Provide the [x, y] coordinate of the cell's center where the given text is located.  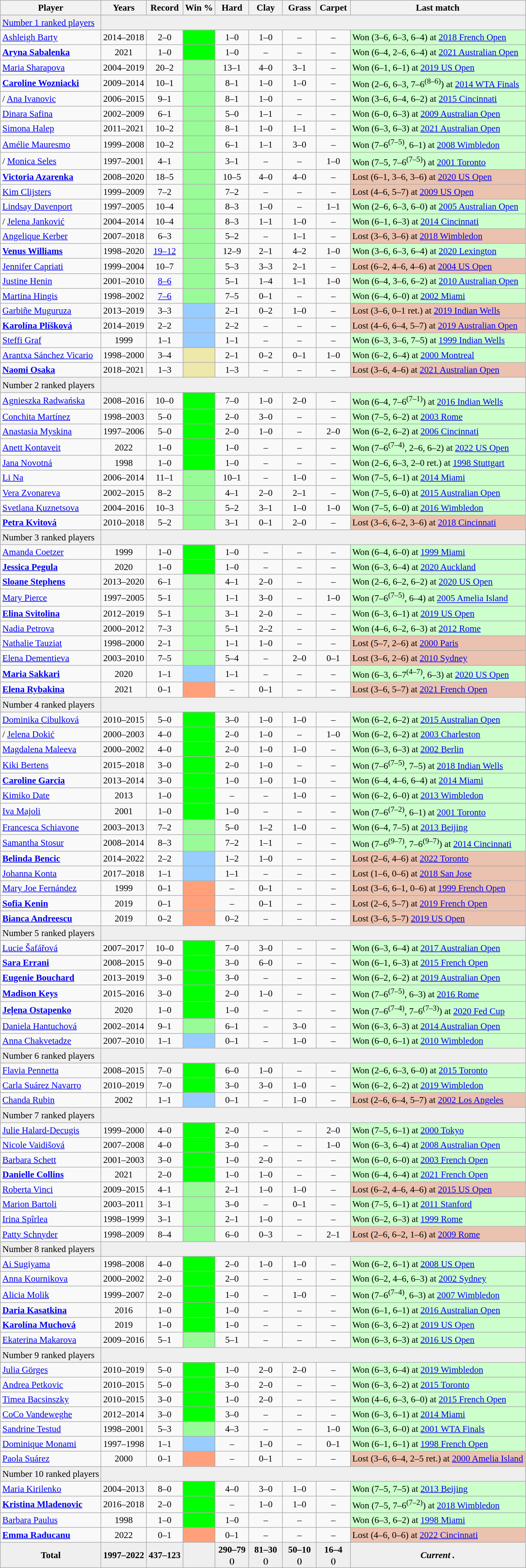
/ Jelena Janković [51, 222]
2001–2003 [123, 1160]
Won (6–2, 6–0) at 2013 Wimbledon [438, 796]
2003–2013 [123, 827]
Won (6–4, 7–5) at 2013 Beijing [438, 827]
Lost (3–6, 5–7) at 2021 French Open [438, 690]
Lost (2–6, 4–6) at 2022 Toronto [438, 859]
2002–2014 [123, 1026]
Anastasia Myskina [51, 432]
2014–2022 [123, 859]
2003–2010 [123, 658]
Lost (6–2, 4–6, 4–6) at 2004 US Open [438, 266]
Paola Suárez [51, 1459]
Won (6–3, 6–1) at 2014 Miami [438, 1415]
Won (2–6, 6–3, 6–0) at 2015 Toronto [438, 1071]
Won (2–6, 6–3, 6–0) at 2005 Australian Open [438, 207]
Won (6–4, 4–6, 6–4) at 2014 Miami [438, 781]
19–12 [165, 251]
Kiki Bertens [51, 765]
Won (7–5, 6–1) at 2000 Tokyo [438, 1130]
Won (6–2, 6–2) at 2019 Wimbledon [438, 1086]
Won (4–6, 6–3, 6–0) at 2015 French Open [438, 1400]
Won (6–1, 6–1) at 2016 Australian Open [438, 1310]
2010–2018 [123, 523]
2004–2016 [123, 508]
Steffi Graf [51, 340]
Won (6–2, 6–3) at 1999 Rome [438, 1219]
Won (6–3, 6–3) at 2014 Australian Open [438, 1026]
Victoria Azarenka [51, 177]
Won (6–3, 6–3) at 2002 Berlin [438, 749]
2018–2021 [123, 370]
Years [123, 8]
Won (6–3, 3–6, 7–5) at 1999 Indian Wells [438, 340]
Record [165, 8]
2006–2014 [123, 478]
Sloane Stephens [51, 582]
1998–1999 [123, 1219]
Li Na [51, 478]
8–6 [165, 281]
Won (6–2, 6–2) at 2019 Australian Open [438, 978]
/ Jelena Dokić [51, 734]
Won (6–2, 6–4) at 2000 Montreal [438, 355]
Won (7–5, 6–0) at 2015 Australian Open [438, 493]
Won (7–5, 6–2) at 2003 Rome [438, 417]
2007–2008 [123, 1145]
Dinara Safina [51, 114]
Win % [199, 8]
7–6 [165, 296]
Won (6–3, 6–4) at 2017 Australian Open [438, 948]
2007–2017 [123, 948]
11–1 [165, 478]
Lost (4–6, 5–7) at 2009 US Open [438, 192]
Kristina Mladenovic [51, 1504]
Won (6–1, 6–3) at 2014 Cincinnati [438, 222]
Kimiko Date [51, 796]
Justine Henin [51, 281]
Won (6–2, 6–2) at 2003 Charleston [438, 734]
Hard [232, 8]
2009–2016 [123, 1340]
2001–2010 [123, 281]
2015–2016 [123, 993]
Anett Kontaveit [51, 447]
Francesca Schiavone [51, 827]
Won (6–2, 6–2) at 2015 Australian Open [438, 720]
1998–2002 [123, 296]
Caroline Wozniacki [51, 83]
2009–2014 [123, 83]
Ai Sugiyama [51, 1264]
Sandrine Testud [51, 1429]
Nadia Petrova [51, 628]
2000–2012 [123, 628]
Won (7–6(7–4), 7–6(7–3)) at 2020 Fed Cup [438, 1010]
2000–2003 [123, 734]
8–4 [165, 1234]
Won (7–5, 6–1) at 2011 Stanford [438, 1204]
2017–2018 [123, 874]
Number 2 ranked players [51, 385]
Won (7–6(7–4), 6–3) at 2007 Wimbledon [438, 1295]
Lucie Šafářová [51, 948]
Number 3 ranked players [51, 537]
4–2 [300, 251]
Won (6–0, 6–3) at 2009 Australian Open [438, 114]
1997–1998 [123, 1444]
Won (7–6(7–5), 6–3) at 2016 Rome [438, 993]
Nathalie Tauziat [51, 643]
Number 10 ranked players [51, 1474]
0–3 [266, 1234]
2008–2014 [123, 843]
Elena Dementieva [51, 658]
Bianca Andreescu [51, 918]
Won (6–1, 6–1) at 1998 French Open [438, 1444]
Won (4–6, 6–2, 6–3) at 2012 Rome [438, 628]
Lost (3–6, 3–6) at 2018 Wimbledon [438, 236]
Won (6–4, 6–4) at 2021 French Open [438, 1175]
Carla Suárez Navarro [51, 1086]
Won (6–1, 6–3) at 2015 French Open [438, 963]
Lost (6–2, 4–6, 4–6) at 2015 US Open [438, 1190]
1998–2009 [123, 1234]
10–5 [232, 177]
10–3 [165, 508]
Madison Keys [51, 993]
Jana Novotná [51, 463]
2000 [123, 1459]
Agnieszka Radwańska [51, 401]
2015–2018 [123, 765]
2012–2019 [123, 614]
Eugenie Bouchard [51, 978]
Simona Halep [51, 129]
Karolína Plíšková [51, 326]
Vera Zvonareva [51, 493]
Won (3–6, 6–3, 6–4) at 2020 Lexington [438, 251]
Barbara Schett [51, 1160]
Dominique Monami [51, 1444]
6–3 [165, 236]
Martina Hingis [51, 296]
Won (2–6, 6–2, 6–2) at 2020 US Open [438, 582]
Number 7 ranked players [51, 1115]
2008–2020 [123, 177]
Lost (3–6, 2–6) at 2010 Sydney [438, 658]
Won (7–6(7–5), 6–1) at 2008 Wimbledon [438, 144]
Maria Kirilenko [51, 1489]
Garbiñe Muguruza [51, 311]
1999–2009 [123, 192]
Arantxa Sánchez Vicario [51, 355]
Won (6–4, 6–0) at 2002 Miami [438, 296]
Number 8 ranked players [51, 1249]
1999–2000 [123, 1130]
Won (6–3, 6–3) at 2016 US Open [438, 1340]
18–5 [165, 177]
2002–2015 [123, 493]
Magdalena Maleeva [51, 749]
Lindsay Davenport [51, 207]
1997–2006 [123, 432]
Patty Schnyder [51, 1234]
Won (7–6(7–4), 2–6, 6–2) at 2022 US Open [438, 447]
Won (6–2, 6–1) at 2008 US Open [438, 1264]
Won (3–6, 6–3, 6–4) at 2018 French Open [438, 37]
Grass [300, 8]
2002 [123, 1101]
1999–2004 [123, 266]
Dominika Cibulková [51, 720]
Lost (3–6, 0–1 ret.) at 2019 Indian Wells [438, 311]
Won (7–5, 6–1) at 2014 Miami [438, 478]
Roberta Vinci [51, 1190]
Won (6–3, 6–7(4–7), 6–3) at 2020 US Open [438, 674]
Number 1 ranked players [51, 23]
Chanda Rubin [51, 1101]
Won (6–4, 2–6, 6–4) at 2021 Australian Open [438, 52]
Lost (3–6, 6–1, 0–6) at 1999 French Open [438, 889]
CoCo Vandeweghe [51, 1415]
2013 [123, 796]
Won (6–3, 6–4) at 2008 Australian Open [438, 1145]
Lost (2–6, 6–2, 1–6) at 2009 Rome [438, 1234]
9–0 [165, 963]
1997–2001 [123, 161]
Won (2–6, 6–3, 2–0 ret.) at 1998 Stuttgart [438, 463]
Won (7–6(7–5), 6–4) at 2005 Amelia Island [438, 598]
2007–2018 [123, 236]
2008–2016 [123, 401]
Won (6–3, 6–3) at 2021 Australian Open [438, 129]
Lost (5–7, 2–6) at 2000 Paris [438, 643]
Won (6–4, 6–0) at 1999 Miami [438, 552]
Iva Majoli [51, 811]
1999–2007 [123, 1295]
Lost (2–6, 6–4, 5–7) at 2002 Los Angeles [438, 1101]
Number 6 ranked players [51, 1056]
1999–2008 [123, 144]
Andrea Petkovic [51, 1385]
Anna Chakvetadze [51, 1041]
13–1 [232, 67]
Ashleigh Barty [51, 37]
Petra Kvitová [51, 523]
Timea Bacsinszky [51, 1400]
Lost (3–6, 4–6) at 2021 Australian Open [438, 370]
Won (7–6(7–5), 7–5) at 2018 Indian Wells [438, 765]
Daniela Hantuchová [51, 1026]
Samantha Stosur [51, 843]
Johanna Konta [51, 874]
Won (6–2, 6–2) at 2006 Cincinnati [438, 432]
7–3 [165, 628]
Number 9 ranked players [51, 1355]
2016–2018 [123, 1504]
Aryna Sabalenka [51, 52]
Won (2–6, 6–3, 7–6(8–6)) at 2014 WTA Finals [438, 83]
10–7 [165, 266]
Won (6–3, 6–0) at 2001 WTA Finals [438, 1429]
Marion Bartoli [51, 1204]
8–2 [165, 493]
Won (6–2, 4–6, 6–3) at 2002 Sydney [438, 1279]
Clay [266, 8]
Barbara Paulus [51, 1520]
2004–2013 [123, 1489]
1998–2003 [123, 417]
2009–2015 [123, 1190]
2003–2011 [123, 1204]
Conchita Martínez [51, 417]
Danielle Collins [51, 1175]
/ Monica Seles [51, 161]
Won (6–4, 7–6(7–1)) at 2016 Indian Wells [438, 401]
1998–2020 [123, 251]
Won (7–6(9–7), 7–6(9–7)) at 2014 Cincinnati [438, 843]
Won (6–4, 3–6, 6–2) at 2010 Australian Open [438, 281]
Nicole Vaidišová [51, 1145]
Lost (6–1, 3–6, 3–6) at 2020 US Open [438, 177]
2006–2015 [123, 99]
Kim Clijsters [51, 192]
Naomi Osaka [51, 370]
2013–2020 [123, 582]
Lost (2–6, 5–7) at 2019 French Open [438, 903]
Ekaterina Makarova [51, 1340]
Elena Rybakina [51, 690]
Julie Halard-Decugis [51, 1130]
2011–2021 [123, 129]
Won (7–5, 7–5) at 2013 Beijing [438, 1489]
2016 [123, 1310]
Emma Raducanu [51, 1535]
2004–2019 [123, 67]
Alicia Molik [51, 1295]
2001 [123, 811]
4–3 [232, 1429]
Number 4 ranked players [51, 705]
Jessica Pegula [51, 567]
Won (7–5, 7–6(7–5)) at 2001 Toronto [438, 161]
Maria Sakkari [51, 674]
1–4 [266, 281]
Sara Errani [51, 963]
Won (6–1, 6–1) at 2019 US Open [438, 67]
Amélie Mauresmo [51, 144]
Maria Sharapova [51, 67]
Venus Williams [51, 251]
Player [51, 8]
Number 5 ranked players [51, 933]
Daria Kasatkina [51, 1310]
Amanda Coetzer [51, 552]
Won (3–6, 6–4, 6–2) at 2015 Cincinnati [438, 99]
Sofia Kenin [51, 903]
Jeļena Ostapenko [51, 1010]
Won (6–3, 6–4) at 2020 Auckland [438, 567]
2012–2014 [123, 1415]
Elina Svitolina [51, 614]
Jennifer Capriati [51, 266]
Won (6–3, 6–1) at 2019 US Open [438, 614]
Carpet [333, 8]
Anna Kournikova [51, 1279]
Irina Spîrlea [51, 1219]
Won (7–5, 7–6(7–2)) at 2018 Wimbledon [438, 1504]
Won (6–0, 6–1) at 2010 Wimbledon [438, 1041]
Last match [438, 8]
Lost (3–6, 5–7) 2019 US Open [438, 918]
Won (6–3, 6–4) at 2019 Wimbledon [438, 1370]
2014–2018 [123, 37]
1998–2001 [123, 1429]
Lost (3–6, 6–2, 3–6) at 2018 Cincinnati [438, 523]
5–4 [232, 658]
2013–2014 [123, 781]
2007–2010 [123, 1041]
Won (7–5, 6–0) at 2016 Wimbledon [438, 508]
Lost (3–6, 6–4, 2–5 ret.) at 2000 Amelia Island [438, 1459]
Julia Görges [51, 1370]
3–4 [165, 355]
2004–2014 [123, 222]
Won (6–3, 6–2) at 2015 Toronto [438, 1385]
Lost (4–6, 0–6) at 2022 Cincinnati [438, 1535]
8–0 [165, 1489]
Won (6–3, 6–2) at 1998 Miami [438, 1520]
Won (6–3, 6–2) at 2019 US Open [438, 1325]
Caroline Garcia [51, 781]
12–9 [232, 251]
Lost (4–6, 6–4, 5–7) at 2019 Australian Open [438, 326]
/ Ana Ivanovic [51, 99]
Lost (1–6, 0–6) at 2018 San Jose [438, 874]
2014–2019 [123, 326]
Won (6–0, 6–0) at 2003 French Open [438, 1160]
Karolína Muchová [51, 1325]
Mary Pierce [51, 598]
Angelique Kerber [51, 236]
Mary Joe Fernández [51, 889]
Belinda Bencic [51, 859]
20–2 [165, 67]
Won (7–6(7–2), 6–1) at 2001 Toronto [438, 811]
1998–2008 [123, 1264]
Flavia Pennetta [51, 1071]
2002–2009 [123, 114]
Svetlana Kuznetsova [51, 508]
